Extract the (x, y) coordinate from the center of the cell holding the provided text.  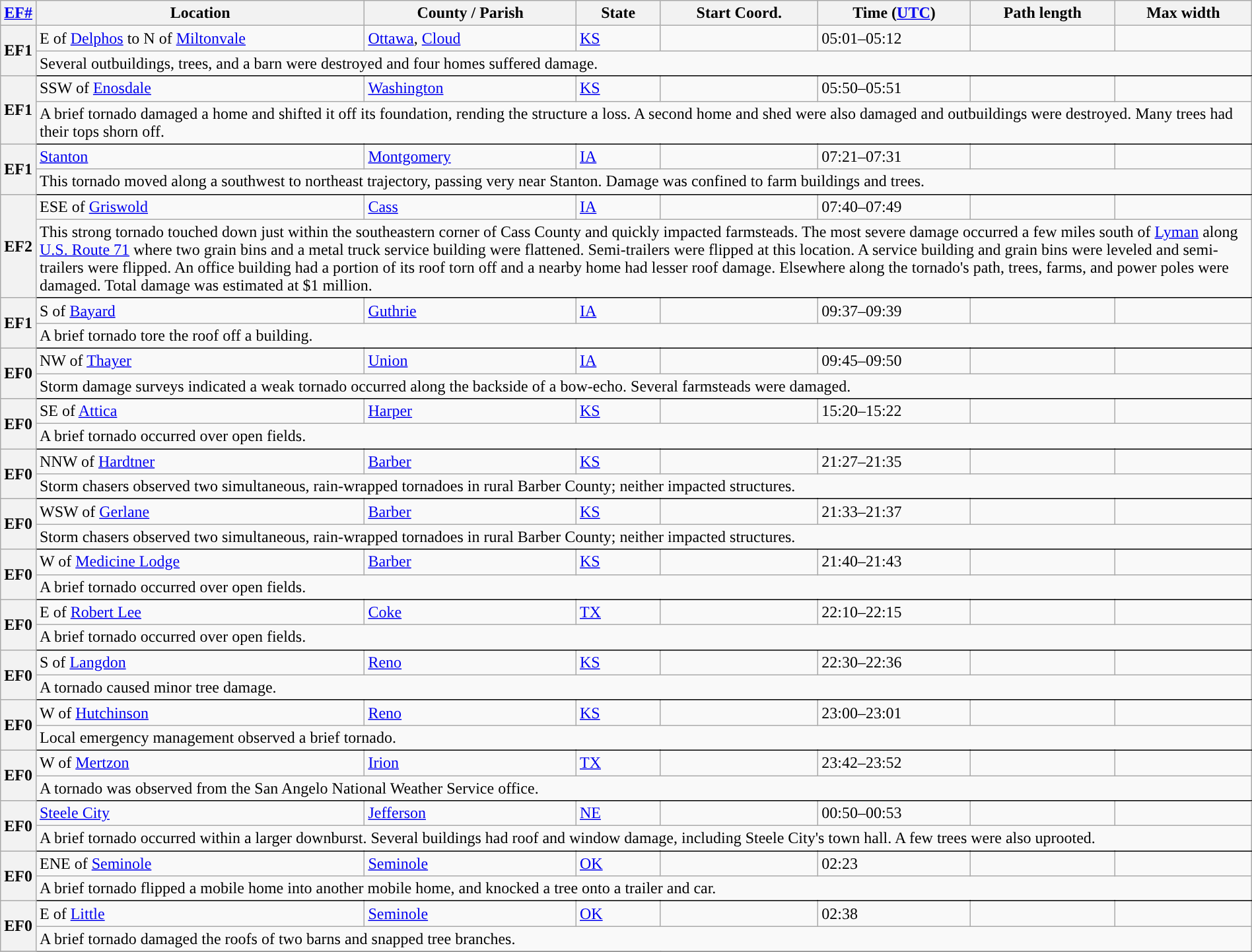
Local emergency management observed a brief tornado. (643, 737)
County / Parish (470, 13)
Guthrie (470, 310)
22:30–22:36 (894, 662)
A brief tornado flipped a mobile home into another mobile home, and knocked a tree onto a trailer and car. (643, 889)
07:21–07:31 (894, 156)
ENE of Seminole (199, 864)
09:45–09:50 (894, 360)
SE of Attica (199, 411)
E of Little (199, 914)
Washington (470, 88)
Coke (470, 612)
07:40–07:49 (894, 207)
22:10–22:15 (894, 612)
Several outbuildings, trees, and a barn were destroyed and four homes suffered damage. (643, 63)
Location (199, 13)
05:01–05:12 (894, 38)
23:42–23:52 (894, 763)
02:38 (894, 914)
Jefferson (470, 813)
A brief tornado damaged the roofs of two barns and snapped tree branches. (643, 939)
15:20–15:22 (894, 411)
SSW of Enosdale (199, 88)
05:50–05:51 (894, 88)
EF2 (18, 246)
Irion (470, 763)
W of Medicine Lodge (199, 562)
E of Delphos to N of Miltonvale (199, 38)
W of Mertzon (199, 763)
Cass (470, 207)
S of Bayard (199, 310)
Path length (1042, 13)
W of Hutchinson (199, 712)
Max width (1183, 13)
NNW of Hardtner (199, 461)
S of Langdon (199, 662)
E of Robert Lee (199, 612)
Time (UTC) (894, 13)
09:37–09:39 (894, 310)
Storm damage surveys indicated a weak tornado occurred along the backside of a bow-echo. Several farmsteads were damaged. (643, 386)
This tornado moved along a southwest to northeast trajectory, passing very near Stanton. Damage was confined to farm buildings and trees. (643, 182)
NE (618, 813)
00:50–00:53 (894, 813)
Ottawa, Cloud (470, 38)
Montgomery (470, 156)
A tornado was observed from the San Angelo National Weather Service office. (643, 788)
EF# (18, 13)
State (618, 13)
Union (470, 360)
Harper (470, 411)
Start Coord. (740, 13)
ESE of Griswold (199, 207)
21:33–21:37 (894, 512)
A tornado caused minor tree damage. (643, 687)
A brief tornado tore the roof off a building. (643, 335)
Steele City (199, 813)
WSW of Gerlane (199, 512)
NW of Thayer (199, 360)
21:27–21:35 (894, 461)
23:00–23:01 (894, 712)
Stanton (199, 156)
02:23 (894, 864)
21:40–21:43 (894, 562)
